Return [X, Y] of the center of cell containing provided text 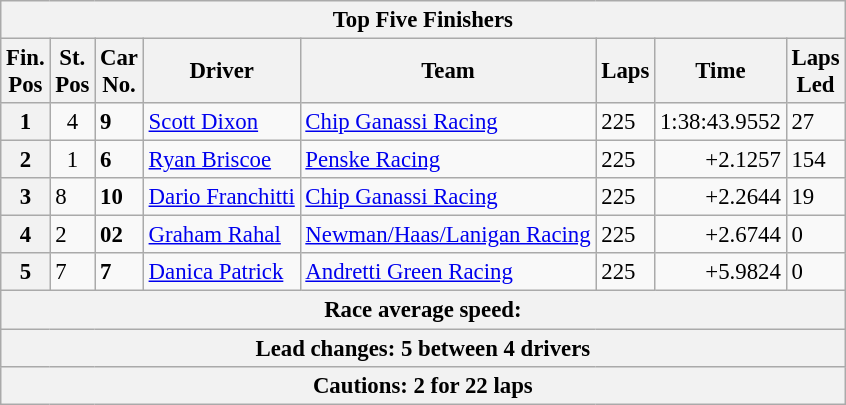
Time [720, 72]
19 [816, 197]
27 [816, 122]
+2.2644 [720, 197]
Top Five Finishers [423, 20]
8 [72, 197]
Dario Franchitti [222, 197]
Penske Racing [448, 160]
Ryan Briscoe [222, 160]
+2.6744 [720, 235]
LapsLed [816, 72]
Team [448, 72]
Fin.Pos [26, 72]
Newman/Haas/Lanigan Racing [448, 235]
5 [26, 273]
Andretti Green Racing [448, 273]
+2.1257 [720, 160]
+5.9824 [720, 273]
Laps [626, 72]
Driver [222, 72]
Cautions: 2 for 22 laps [423, 385]
154 [816, 160]
3 [26, 197]
Race average speed: [423, 310]
6 [120, 160]
02 [120, 235]
Scott Dixon [222, 122]
CarNo. [120, 72]
St.Pos [72, 72]
9 [120, 122]
10 [120, 197]
Danica Patrick [222, 273]
Lead changes: 5 between 4 drivers [423, 348]
1:38:43.9552 [720, 122]
Graham Rahal [222, 235]
